Return the (X, Y) coordinate for the center point of the cell that contains the specified text.  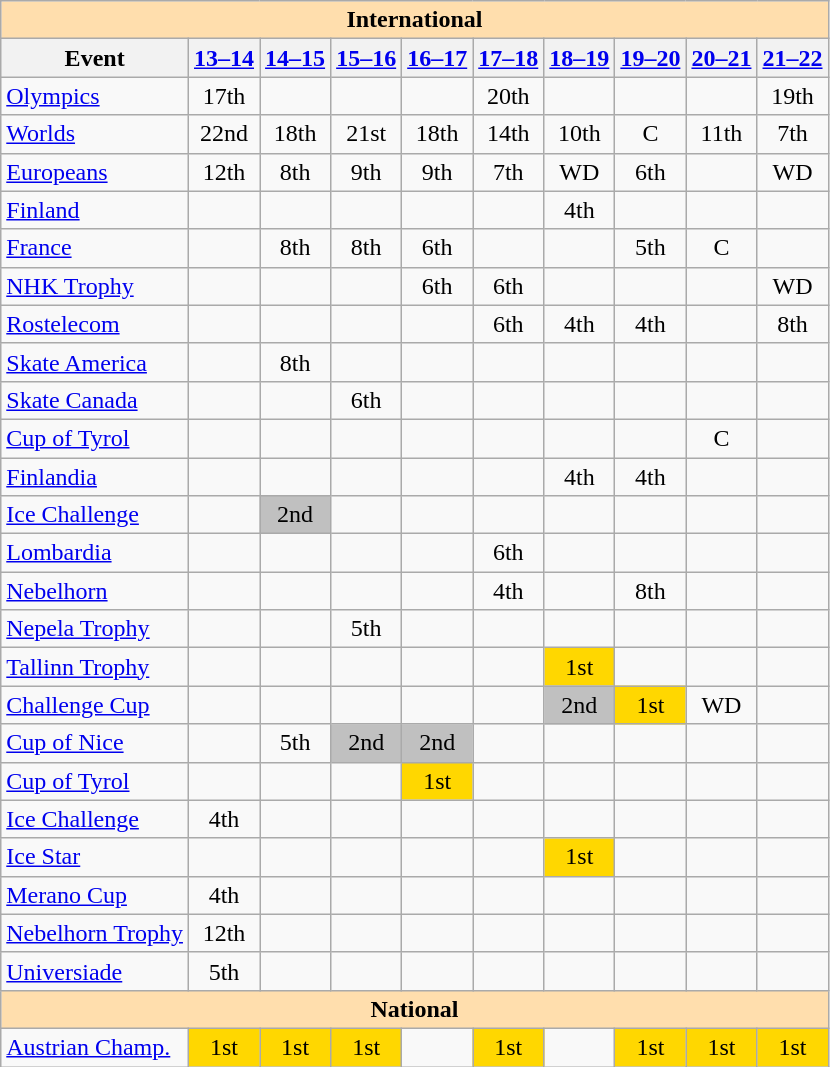
Rostelecom (95, 324)
Tallinn Trophy (95, 667)
14th (508, 134)
Event (95, 58)
Europeans (95, 172)
Challenge Cup (95, 705)
France (95, 248)
NHK Trophy (95, 286)
21–22 (792, 58)
14–15 (296, 58)
10th (580, 134)
International (414, 20)
16–17 (438, 58)
21st (366, 134)
15–16 (366, 58)
National (414, 1009)
Lombardia (95, 553)
Ice Star (95, 857)
Olympics (95, 96)
Skate Canada (95, 400)
19–20 (650, 58)
Nebelhorn (95, 591)
17th (224, 96)
Merano Cup (95, 895)
19th (792, 96)
Nepela Trophy (95, 629)
Austrian Champ. (95, 1047)
Universiade (95, 971)
13–14 (224, 58)
Cup of Nice (95, 743)
11th (722, 134)
20th (508, 96)
20–21 (722, 58)
18–19 (580, 58)
Finland (95, 210)
17–18 (508, 58)
Finlandia (95, 477)
Nebelhorn Trophy (95, 933)
22nd (224, 134)
Worlds (95, 134)
Skate America (95, 362)
